Search for the cell housing the specified text and yield its (x, y) center coordinate. 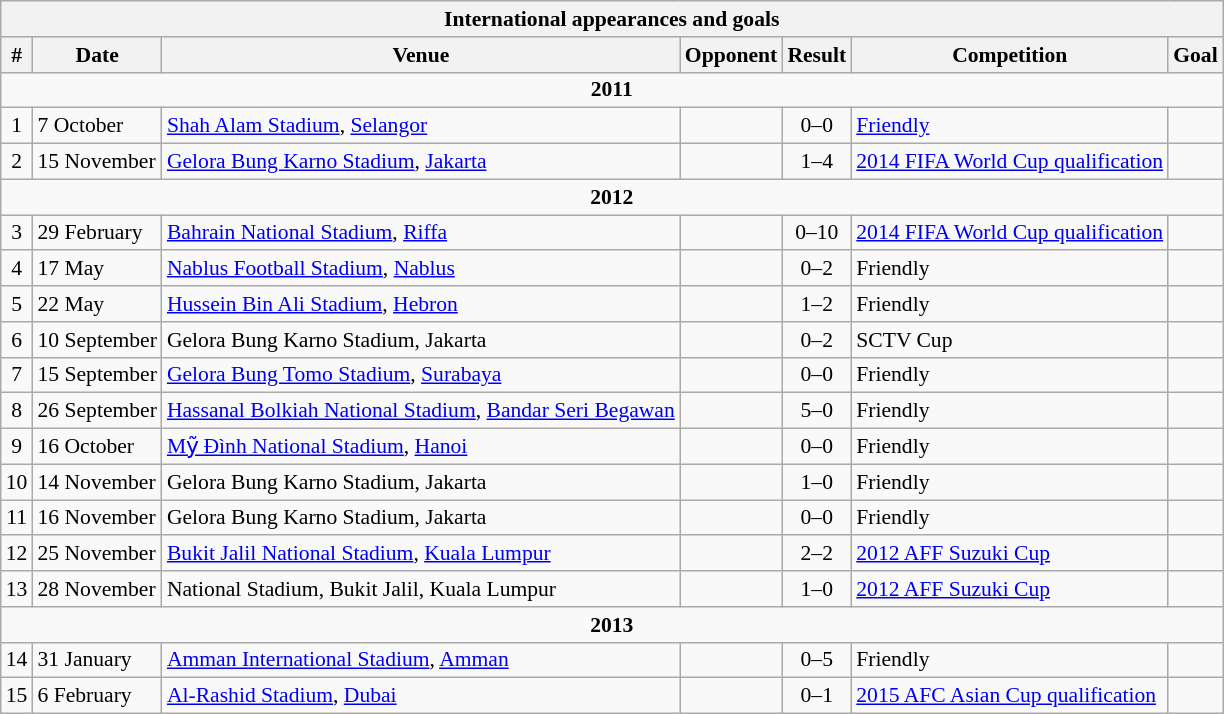
International appearances and goals (612, 19)
Amman International Stadium, Amman (421, 660)
Opponent (732, 55)
Al-Rashid Stadium, Dubai (421, 696)
7 October (96, 126)
# (17, 55)
12 (17, 554)
11 (17, 518)
5–0 (816, 411)
Shah Alam Stadium, Selangor (421, 126)
14 (17, 660)
7 (17, 375)
Mỹ Đình National Stadium, Hanoi (421, 447)
Bahrain National Stadium, Riffa (421, 233)
6 (17, 340)
25 November (96, 554)
16 November (96, 518)
Competition (1010, 55)
9 (17, 447)
22 May (96, 304)
31 January (96, 660)
15 November (96, 162)
4 (17, 269)
3 (17, 233)
0–10 (816, 233)
17 May (96, 269)
Date (96, 55)
Hassanal Bolkiah National Stadium, Bandar Seri Begawan (421, 411)
2012 (612, 197)
Hussein Bin Ali Stadium, Hebron (421, 304)
0–5 (816, 660)
8 (17, 411)
Gelora Bung Tomo Stadium, Surabaya (421, 375)
1–2 (816, 304)
29 February (96, 233)
15 September (96, 375)
SCTV Cup (1010, 340)
15 (17, 696)
2–2 (816, 554)
2015 AFC Asian Cup qualification (1010, 696)
2 (17, 162)
Bukit Jalil National Stadium, Kuala Lumpur (421, 554)
16 October (96, 447)
13 (17, 589)
Nablus Football Stadium, Nablus (421, 269)
2013 (612, 625)
National Stadium, Bukit Jalil, Kuala Lumpur (421, 589)
2011 (612, 90)
26 September (96, 411)
Goal (1196, 55)
1–4 (816, 162)
0–1 (816, 696)
28 November (96, 589)
Venue (421, 55)
10 (17, 482)
1 (17, 126)
14 November (96, 482)
6 February (96, 696)
5 (17, 304)
10 September (96, 340)
Result (816, 55)
